Provide the [x, y] coordinate of the cell's center where the given text is located.  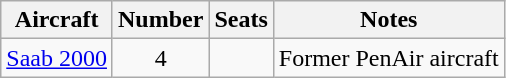
Saab 2000 [57, 58]
Aircraft [57, 20]
Notes [388, 20]
Seats [241, 20]
Former PenAir aircraft [388, 58]
Number [160, 20]
4 [160, 58]
